Pinpoint the cell where the given text exists, returning its (X, Y) midpoint coordinate. 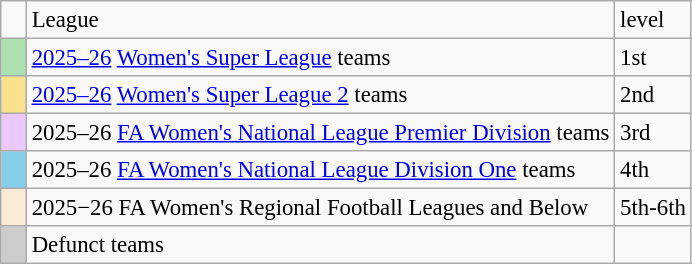
level (653, 20)
Defunct teams (320, 245)
2nd (653, 95)
4th (653, 170)
2025–26 Women's Super League 2 teams (320, 95)
2025–26 FA Women's National League Division One teams (320, 170)
3rd (653, 133)
2025−26 FA Women's Regional Football Leagues and Below (320, 208)
1st (653, 58)
League (320, 20)
2025–26 Women's Super League teams (320, 58)
5th-6th (653, 208)
2025–26 FA Women's National League Premier Division teams (320, 133)
